Find where the given text appears and provide that cell's center as (X, Y) coordinate. 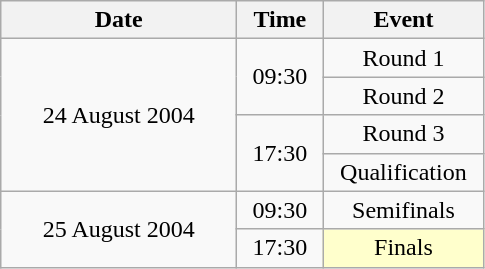
Time (280, 20)
Round 2 (404, 96)
Event (404, 20)
Round 3 (404, 134)
24 August 2004 (119, 115)
Semifinals (404, 210)
Finals (404, 248)
Round 1 (404, 58)
Date (119, 20)
25 August 2004 (119, 229)
Qualification (404, 172)
